From the cell containing the given text, extract its center point as [x, y] coordinate. 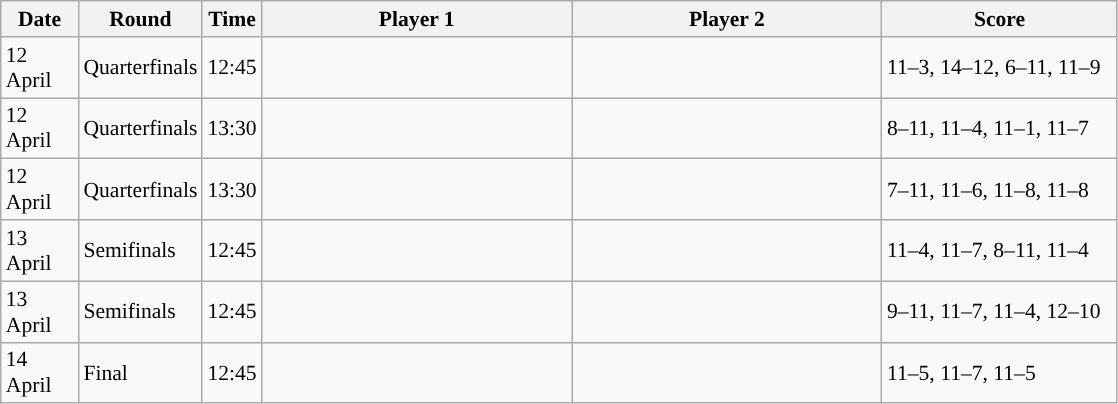
8–11, 11–4, 11–1, 11–7 [1000, 128]
Time [232, 19]
14 April [40, 372]
Player 2 [727, 19]
Final [140, 372]
Round [140, 19]
11–4, 11–7, 8–11, 11–4 [1000, 250]
7–11, 11–6, 11–8, 11–8 [1000, 190]
9–11, 11–7, 11–4, 12–10 [1000, 312]
11–5, 11–7, 11–5 [1000, 372]
Date [40, 19]
Score [1000, 19]
11–3, 14–12, 6–11, 11–9 [1000, 68]
Player 1 [417, 19]
